Return the [X, Y] coordinate for the center point of the cell that contains the specified text.  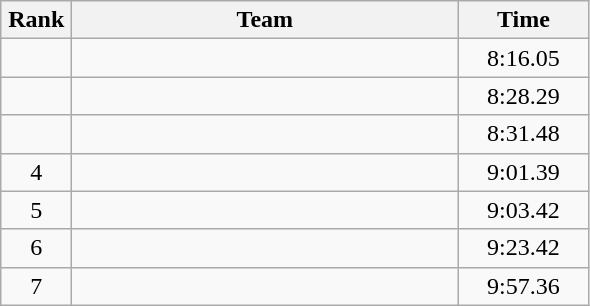
4 [36, 172]
7 [36, 286]
Rank [36, 20]
8:31.48 [524, 134]
9:01.39 [524, 172]
9:23.42 [524, 248]
Time [524, 20]
5 [36, 210]
8:28.29 [524, 96]
9:03.42 [524, 210]
9:57.36 [524, 286]
Team [265, 20]
6 [36, 248]
8:16.05 [524, 58]
